Output the [x, y] coordinate of the center of the cell containing the given text.  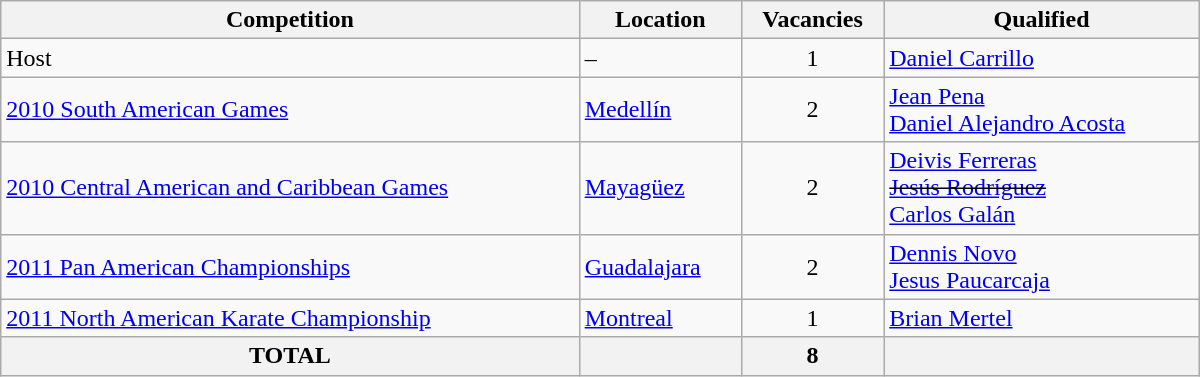
Deivis Ferreras Jesús Rodríguez Carlos Galán [1042, 188]
2010 South American Games [290, 110]
Guadalajara [660, 266]
Mayagüez [660, 188]
Jean Pena Daniel Alejandro Acosta [1042, 110]
TOTAL [290, 356]
8 [812, 356]
Competition [290, 20]
Qualified [1042, 20]
2011 North American Karate Championship [290, 318]
Daniel Carrillo [1042, 58]
Dennis Novo Jesus Paucarcaja [1042, 266]
Medellín [660, 110]
– [660, 58]
Vacancies [812, 20]
2011 Pan American Championships [290, 266]
2010 Central American and Caribbean Games [290, 188]
Location [660, 20]
Host [290, 58]
Brian Mertel [1042, 318]
Montreal [660, 318]
